Find where the given text appears and provide that cell's center as [x, y] coordinate. 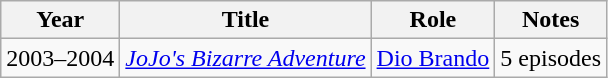
Year [60, 20]
Title [246, 20]
5 episodes [551, 58]
Dio Brando [433, 58]
JoJo's Bizarre Adventure [246, 58]
2003–2004 [60, 58]
Role [433, 20]
Notes [551, 20]
